Capture the cell that displays the provided text and extract its (X, Y) central coordinate. 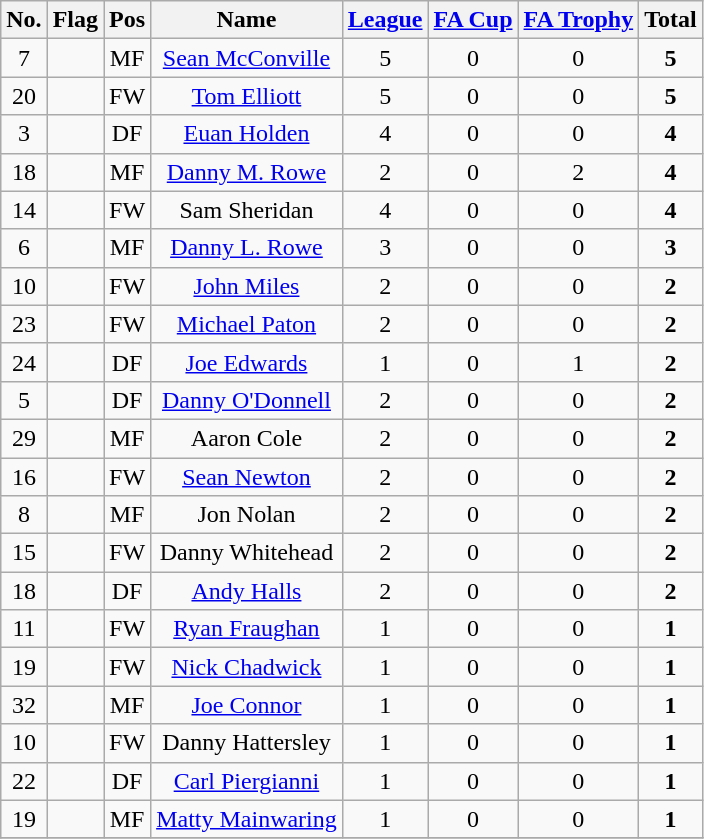
32 (24, 705)
Sean McConville (247, 58)
Flag (75, 20)
Joe Connor (247, 705)
24 (24, 362)
Ryan Fraughan (247, 629)
Michael Paton (247, 324)
John Miles (247, 286)
23 (24, 324)
Matty Mainwaring (247, 819)
Name (247, 20)
Danny L. Rowe (247, 248)
Danny O'Donnell (247, 400)
8 (24, 515)
Euan Holden (247, 134)
FA Trophy (578, 20)
League (385, 20)
Danny Whitehead (247, 553)
Jon Nolan (247, 515)
Pos (128, 20)
6 (24, 248)
Nick Chadwick (247, 667)
Danny Hattersley (247, 743)
Andy Halls (247, 591)
20 (24, 96)
Danny M. Rowe (247, 172)
7 (24, 58)
FA Cup (473, 20)
15 (24, 553)
No. (24, 20)
Sam Sheridan (247, 210)
29 (24, 438)
Sean Newton (247, 477)
14 (24, 210)
11 (24, 629)
Carl Piergianni (247, 781)
Aaron Cole (247, 438)
16 (24, 477)
22 (24, 781)
Total (671, 20)
Tom Elliott (247, 96)
Joe Edwards (247, 362)
